Find where the given text appears and provide that cell's center as [x, y] coordinate. 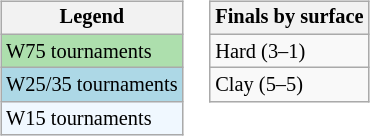
Clay (5–5) [289, 85]
Hard (3–1) [289, 51]
Finals by surface [289, 18]
W25/35 tournaments [92, 85]
W75 tournaments [92, 51]
Legend [92, 18]
W15 tournaments [92, 119]
